Capture the cell that displays the provided text and extract its (X, Y) central coordinate. 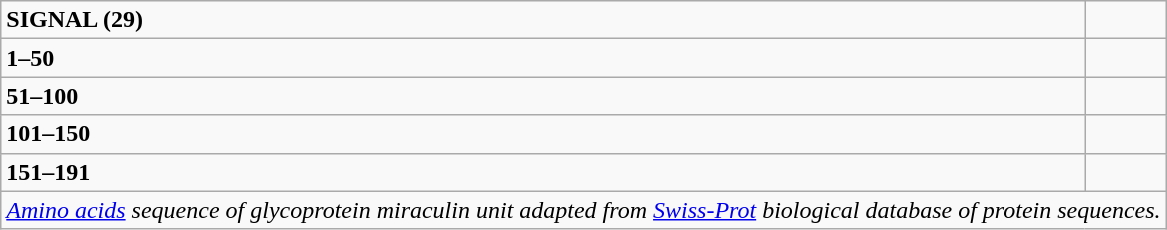
51–100 (543, 96)
1–50 (543, 58)
151–191 (543, 172)
SIGNAL (29) (543, 20)
101–150 (543, 134)
Amino acids sequence of glycoprotein miraculin unit adapted from Swiss-Prot biological database of protein sequences. (584, 210)
